Find where the given text appears and provide that cell's center as [x, y] coordinate. 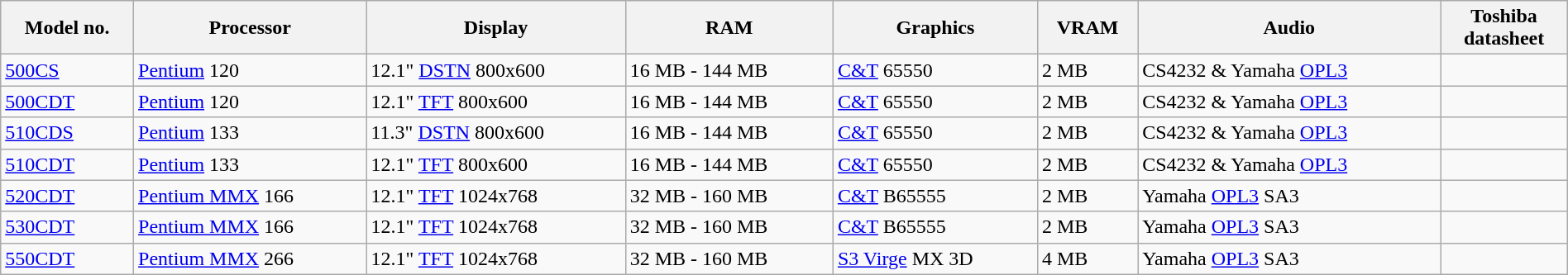
510CDS [68, 133]
11.3" DSTN 800x600 [496, 133]
Audio [1289, 28]
Processor [250, 28]
Graphics [935, 28]
Model no. [68, 28]
520CDT [68, 196]
530CDT [68, 227]
510CDT [68, 164]
Toshibadatasheet [1503, 28]
Display [496, 28]
RAM [729, 28]
550CDT [68, 258]
S3 Virge MX 3D [935, 258]
VRAM [1087, 28]
500CDT [68, 102]
500CS [68, 70]
Pentium MMX 266 [250, 258]
12.1" DSTN 800x600 [496, 70]
4 MB [1087, 258]
